From the cell containing the given text, extract its center point as (X, Y) coordinate. 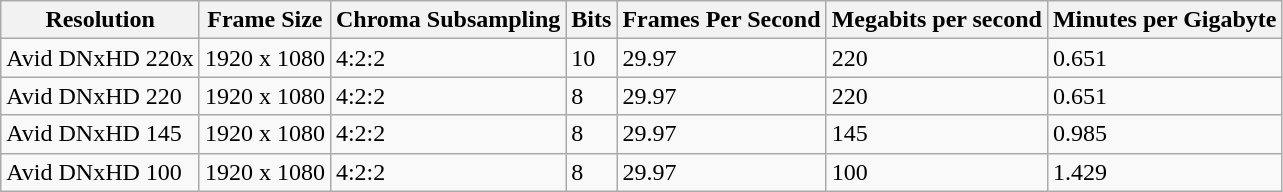
Avid DNxHD 220 (100, 96)
Frame Size (264, 20)
1.429 (1164, 172)
145 (936, 134)
Avid DNxHD 145 (100, 134)
10 (592, 58)
Avid DNxHD 100 (100, 172)
Minutes per Gigabyte (1164, 20)
Megabits per second (936, 20)
Resolution (100, 20)
Avid DNxHD 220x (100, 58)
Frames Per Second (722, 20)
Chroma Subsampling (448, 20)
100 (936, 172)
Bits (592, 20)
0.985 (1164, 134)
